Search for the cell housing the specified text and yield its (X, Y) center coordinate. 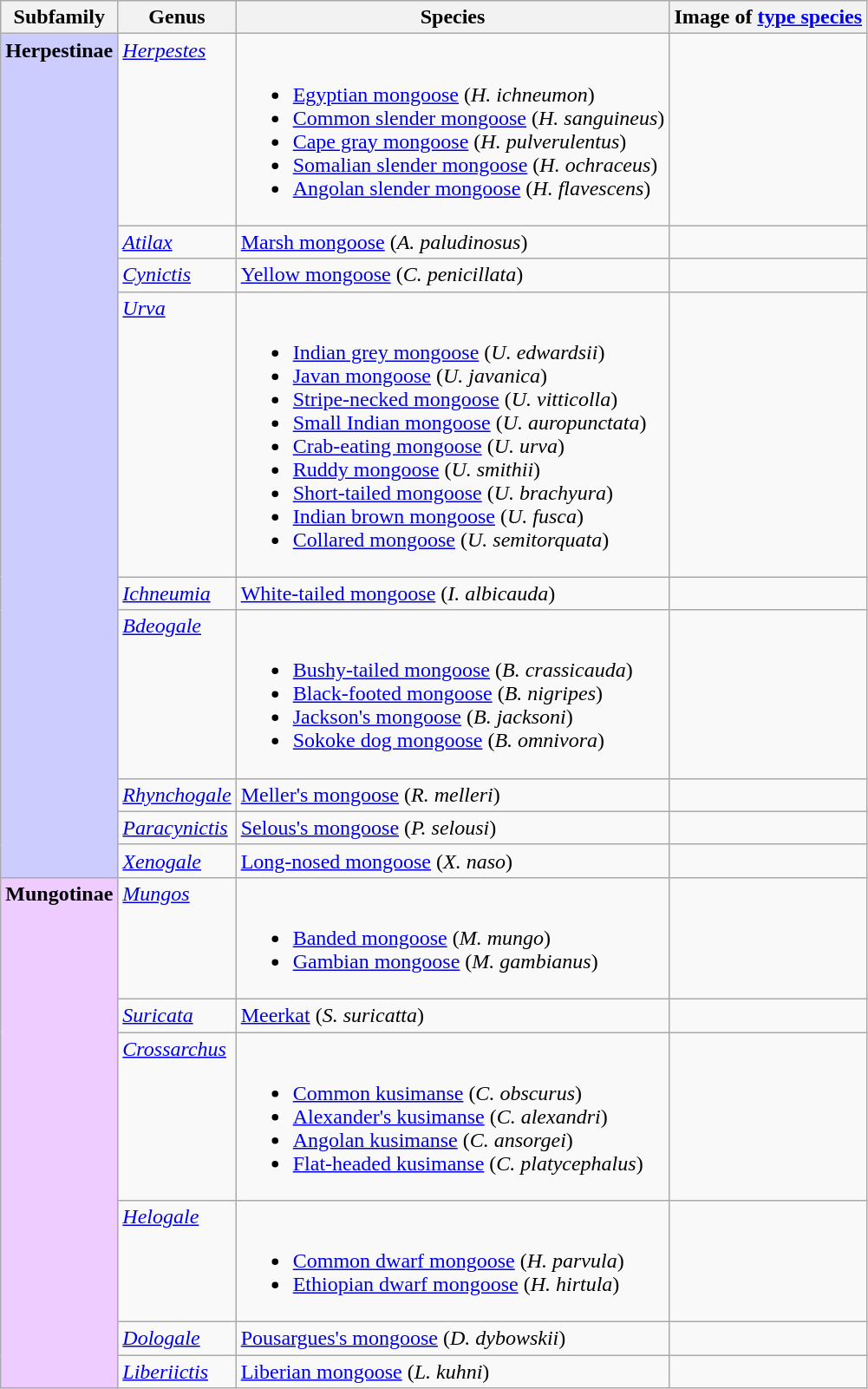
Xenogale (177, 861)
Meller's mongoose (R. melleri) (453, 795)
Mungos (177, 938)
Herpestinae (59, 456)
Liberian mongoose (L. kuhni) (453, 1372)
Bdeogale (177, 694)
Mungotinae (59, 1132)
Yellow mongoose (C. penicillata) (453, 275)
Atilax (177, 242)
Long-nosed mongoose (X. naso) (453, 861)
Bushy-tailed mongoose (B. crassicauda) Black-footed mongoose (B. nigripes) Jackson's mongoose (B. jacksoni) Sokoke dog mongoose (B. omnivora) (453, 694)
Rhynchogale (177, 795)
Suricata (177, 1015)
Species (453, 17)
Helogale (177, 1261)
Cynictis (177, 275)
Banded mongoose (M. mungo) Gambian mongoose (M. gambianus) (453, 938)
Common kusimanse (C. obscurus) Alexander's kusimanse (C. alexandri) Angolan kusimanse (C. ansorgei) Flat-headed kusimanse (C. platycephalus) (453, 1117)
Paracynictis (177, 828)
Pousargues's mongoose (D. dybowskii) (453, 1339)
Ichneumia (177, 593)
Subfamily (59, 17)
Marsh mongoose (A. paludinosus) (453, 242)
Common dwarf mongoose (H. parvula) Ethiopian dwarf mongoose (H. hirtula) (453, 1261)
Crossarchus (177, 1117)
Genus (177, 17)
Urva (177, 434)
Herpestes (177, 130)
White-tailed mongoose (I. albicauda) (453, 593)
Liberiictis (177, 1372)
Meerkat (S. suricatta) (453, 1015)
Dologale (177, 1339)
Selous's mongoose (P. selousi) (453, 828)
Image of type species (768, 17)
